From the cell containing the given text, extract its center point as [X, Y] coordinate. 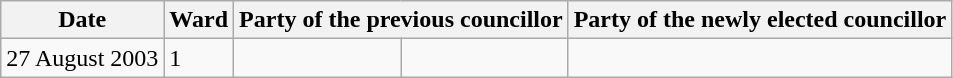
Party of the newly elected councillor [760, 20]
Date [82, 20]
Party of the previous councillor [402, 20]
27 August 2003 [82, 58]
Ward [199, 20]
1 [199, 58]
